Pinpoint the cell where the given text exists, returning its [X, Y] midpoint coordinate. 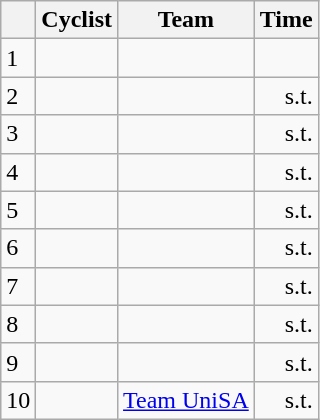
4 [18, 172]
Time [286, 20]
Cyclist [77, 20]
6 [18, 248]
10 [18, 400]
5 [18, 210]
Team [186, 20]
3 [18, 134]
1 [18, 58]
7 [18, 286]
Team UniSA [186, 400]
8 [18, 324]
2 [18, 96]
9 [18, 362]
